Pinpoint the cell where the given text exists, returning its (x, y) midpoint coordinate. 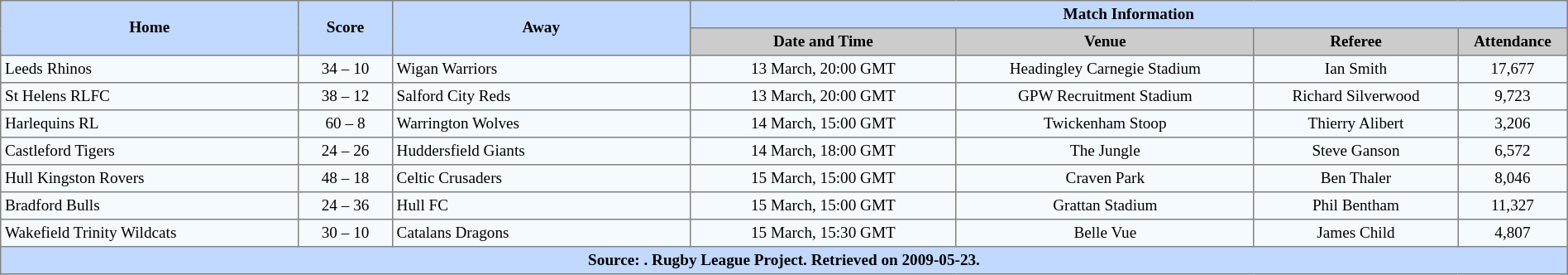
Wakefield Trinity Wildcats (150, 234)
Leeds Rhinos (150, 70)
James Child (1355, 234)
14 March, 15:00 GMT (823, 124)
The Jungle (1105, 151)
Ian Smith (1355, 70)
GPW Recruitment Stadium (1105, 96)
34 – 10 (346, 70)
4,807 (1513, 234)
48 – 18 (346, 179)
Date and Time (823, 41)
Wigan Warriors (541, 70)
St Helens RLFC (150, 96)
17,677 (1513, 70)
30 – 10 (346, 234)
Referee (1355, 41)
38 – 12 (346, 96)
Catalans Dragons (541, 234)
Match Information (1128, 15)
Huddersfield Giants (541, 151)
Score (346, 28)
Hull Kingston Rovers (150, 179)
Headingley Carnegie Stadium (1105, 70)
24 – 26 (346, 151)
Salford City Reds (541, 96)
15 March, 15:30 GMT (823, 234)
60 – 8 (346, 124)
Bradford Bulls (150, 205)
24 – 36 (346, 205)
Phil Bentham (1355, 205)
Attendance (1513, 41)
Belle Vue (1105, 234)
Harlequins RL (150, 124)
14 March, 18:00 GMT (823, 151)
Thierry Alibert (1355, 124)
Twickenham Stoop (1105, 124)
Grattan Stadium (1105, 205)
6,572 (1513, 151)
Craven Park (1105, 179)
Hull FC (541, 205)
Steve Ganson (1355, 151)
11,327 (1513, 205)
Ben Thaler (1355, 179)
8,046 (1513, 179)
Richard Silverwood (1355, 96)
Away (541, 28)
Home (150, 28)
Warrington Wolves (541, 124)
Castleford Tigers (150, 151)
3,206 (1513, 124)
9,723 (1513, 96)
Source: . Rugby League Project. Retrieved on 2009-05-23. (784, 260)
Celtic Crusaders (541, 179)
Venue (1105, 41)
